Extract the [x, y] coordinate from the center of the cell holding the provided text.  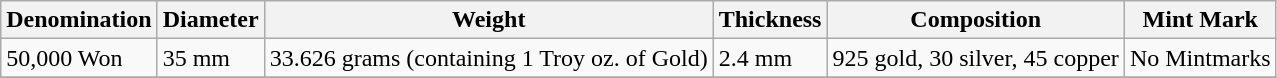
Denomination [79, 20]
50,000 Won [79, 58]
33.626 grams (containing 1 Troy oz. of Gold) [488, 58]
2.4 mm [770, 58]
Mint Mark [1200, 20]
Diameter [210, 20]
35 mm [210, 58]
925 gold, 30 silver, 45 copper [976, 58]
Weight [488, 20]
Composition [976, 20]
No Mintmarks [1200, 58]
Thickness [770, 20]
